Extract the (x, y) coordinate from the center of the cell holding the provided text.  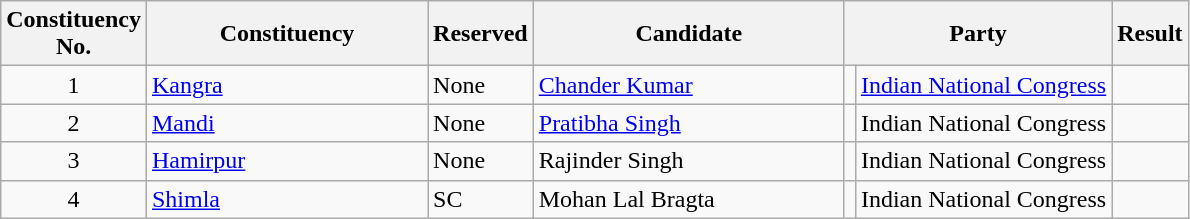
Kangra (286, 85)
Reserved (481, 34)
2 (74, 123)
Hamirpur (286, 161)
Shimla (286, 199)
Mandi (286, 123)
Mohan Lal Bragta (688, 199)
1 (74, 85)
Pratibha Singh (688, 123)
Constituency No. (74, 34)
Chander Kumar (688, 85)
4 (74, 199)
Constituency (286, 34)
3 (74, 161)
Candidate (688, 34)
Party (978, 34)
SC (481, 199)
Result (1150, 34)
Rajinder Singh (688, 161)
